Search for the cell housing the specified text and yield its (X, Y) center coordinate. 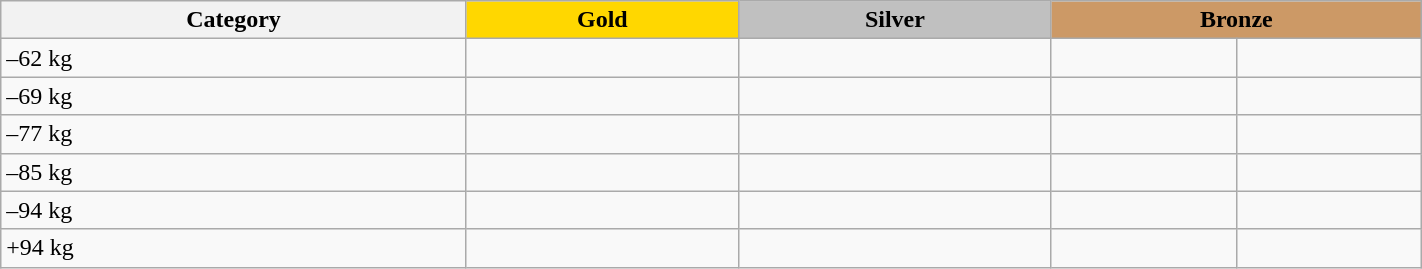
–77 kg (234, 134)
–85 kg (234, 172)
Bronze (1236, 20)
+94 kg (234, 248)
Gold (602, 20)
Silver (894, 20)
–62 kg (234, 58)
–94 kg (234, 210)
Category (234, 20)
–69 kg (234, 96)
